Return the (X, Y) coordinate for the center point of the cell that contains the specified text.  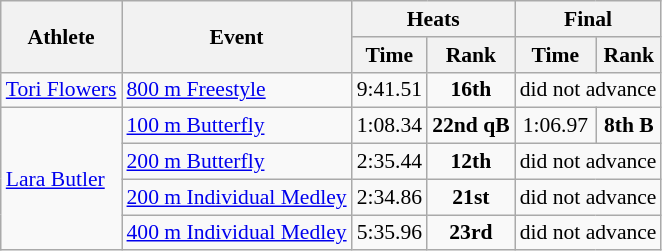
1:06.97 (556, 126)
23rd (471, 233)
200 m Individual Medley (237, 197)
2:34.86 (390, 197)
Event (237, 36)
400 m Individual Medley (237, 233)
12th (471, 162)
16th (471, 90)
5:35.96 (390, 233)
Tori Flowers (62, 90)
8th B (628, 126)
Final (588, 19)
2:35.44 (390, 162)
Lara Butler (62, 179)
21st (471, 197)
100 m Butterfly (237, 126)
200 m Butterfly (237, 162)
1:08.34 (390, 126)
800 m Freestyle (237, 90)
9:41.51 (390, 90)
Heats (434, 19)
Athlete (62, 36)
22nd qB (471, 126)
